From the cell containing the given text, extract its center point as (x, y) coordinate. 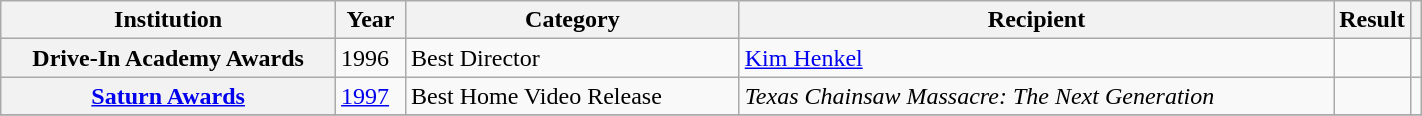
Texas Chainsaw Massacre: The Next Generation (1036, 96)
Kim Henkel (1036, 58)
Recipient (1036, 20)
Category (573, 20)
Drive-In Academy Awards (168, 58)
Best Home Video Release (573, 96)
Saturn Awards (168, 96)
1997 (371, 96)
Best Director (573, 58)
Institution (168, 20)
Result (1372, 20)
1996 (371, 58)
Year (371, 20)
